Extract the [X, Y] coordinate from the center of the cell holding the provided text.  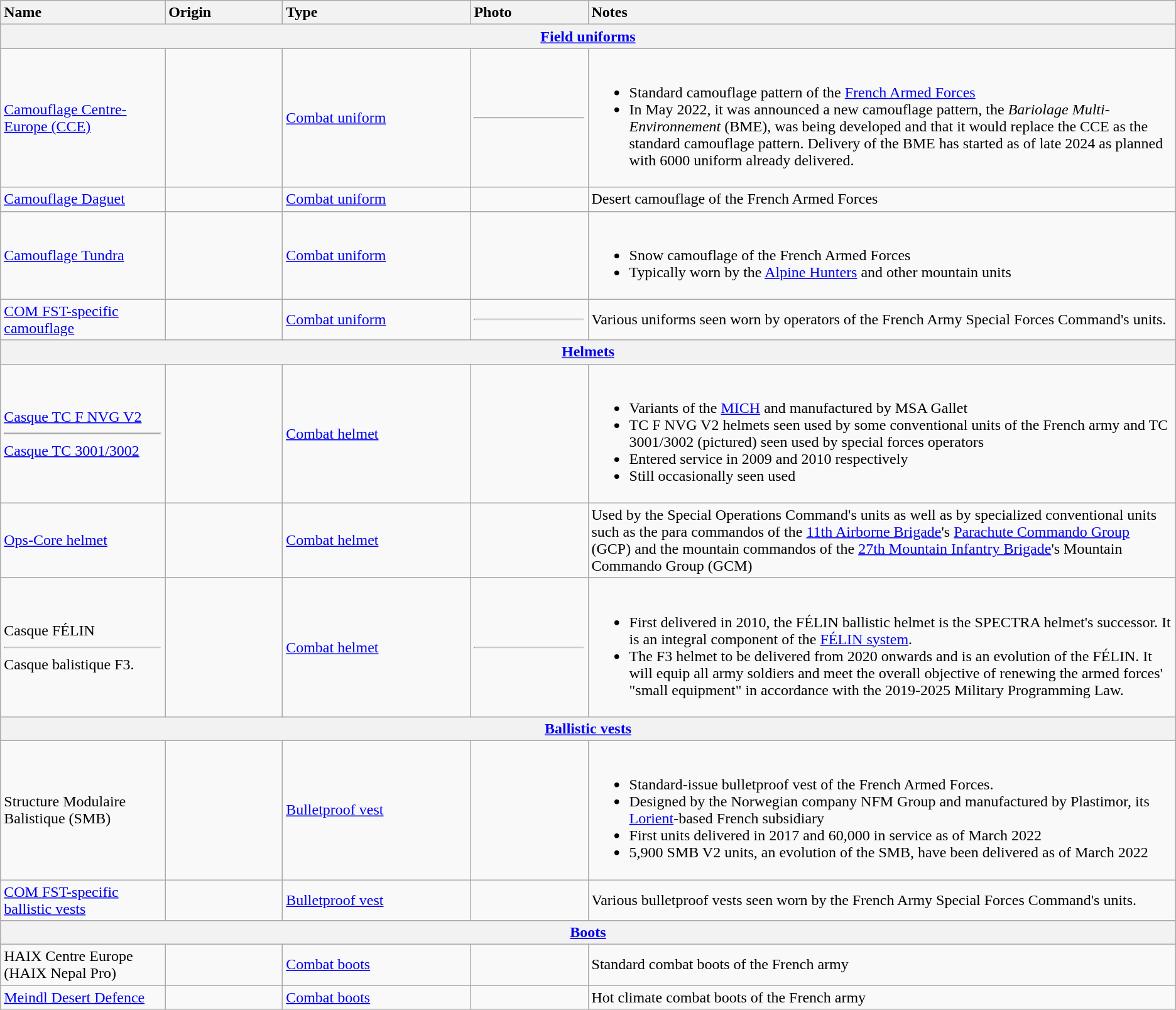
Helmets [588, 352]
Camouflage Daguet [83, 199]
Photo [529, 13]
Hot climate combat boots of the French army [882, 997]
Type [377, 13]
Meindl Desert Defence [83, 997]
Field uniforms [588, 36]
Camouflage Centre-Europe (CCE) [83, 118]
Standard combat boots of the French army [882, 965]
Casque FÉLINCasque balistique F3. [83, 647]
Desert camouflage of the French Armed Forces [882, 199]
Casque TC F NVG V2Casque TC 3001/3002 [83, 434]
Snow camouflage of the French Armed ForcesTypically worn by the Alpine Hunters and other mountain units [882, 255]
Camouflage Tundra [83, 255]
Structure Modulaire Balistique (SMB) [83, 810]
Ballistic vests [588, 728]
Various uniforms seen worn by operators of the French Army Special Forces Command's units. [882, 319]
Name [83, 13]
COM FST-specific ballistic vests [83, 900]
Origin [224, 13]
COM FST-specific camouflage [83, 319]
Ops-Core helmet [83, 541]
Various bulletproof vests seen worn by the French Army Special Forces Command's units. [882, 900]
HAIX Centre Europe (HAIX Nepal Pro) [83, 965]
Boots [588, 933]
Notes [882, 13]
